Search for the cell housing the specified text and yield its [x, y] center coordinate. 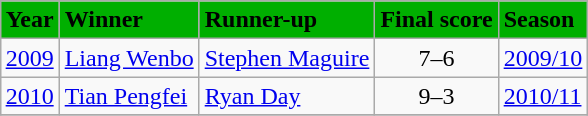
Winner [129, 20]
Runner-up [287, 20]
2010 [30, 96]
Season [543, 20]
Stephen Maguire [287, 58]
7–6 [436, 58]
2009 [30, 58]
2009/10 [543, 58]
9–3 [436, 96]
Year [30, 20]
Ryan Day [287, 96]
Liang Wenbo [129, 58]
Final score [436, 20]
Tian Pengfei [129, 96]
2010/11 [543, 96]
